Pinpoint the cell where the given text exists, returning its (x, y) midpoint coordinate. 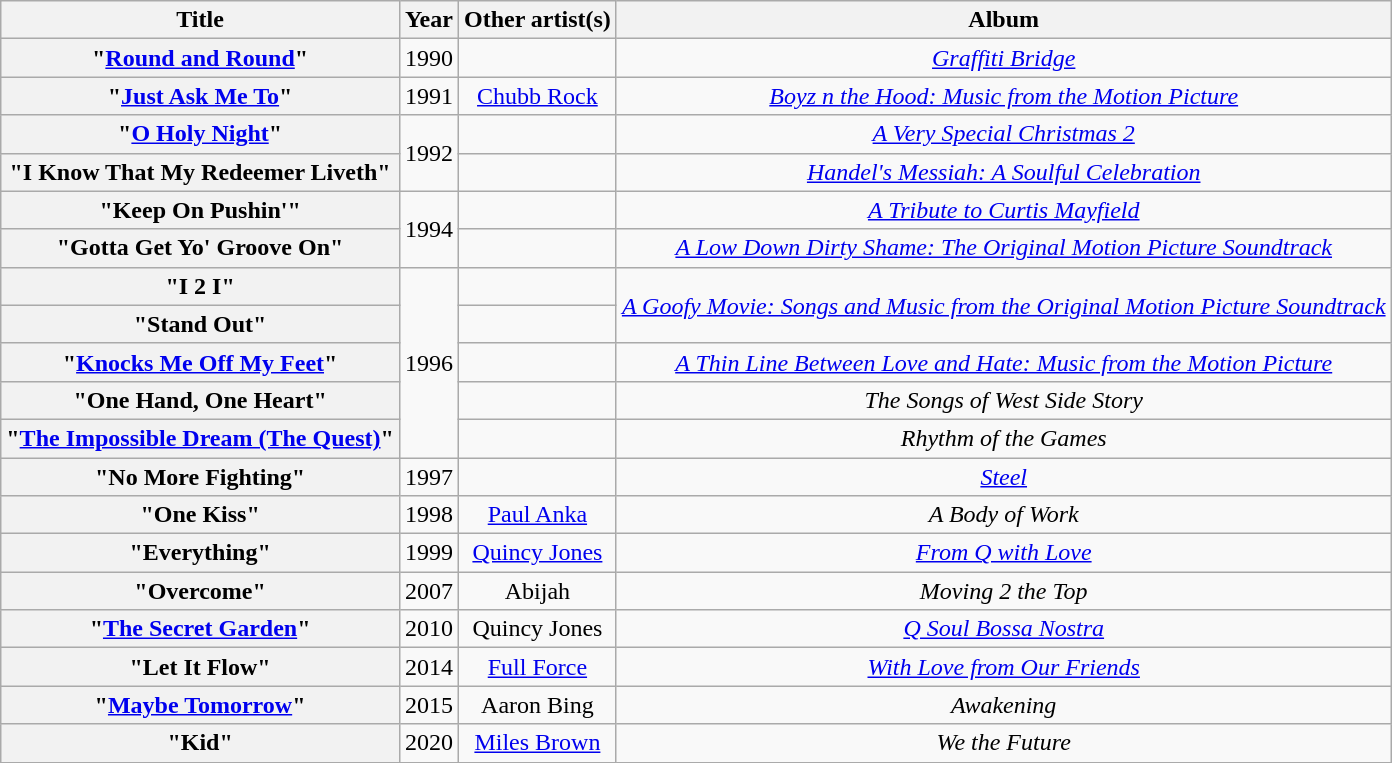
A Goofy Movie: Songs and Music from the Original Motion Picture Soundtrack (1004, 305)
Year (428, 20)
"Kid" (200, 743)
2015 (428, 705)
Boyz n the Hood: Music from the Motion Picture (1004, 96)
A Body of Work (1004, 515)
"Stand Out" (200, 324)
Album (1004, 20)
"Maybe Tomorrow" (200, 705)
"Gotta Get Yo' Groove On" (200, 248)
Q Soul Bossa Nostra (1004, 629)
1996 (428, 362)
1998 (428, 515)
"Round and Round" (200, 58)
A Thin Line Between Love and Hate: Music from the Motion Picture (1004, 362)
1991 (428, 96)
A Very Special Christmas 2 (1004, 134)
Steel (1004, 477)
1992 (428, 153)
Other artist(s) (537, 20)
We the Future (1004, 743)
Chubb Rock (537, 96)
A Tribute to Curtis Mayfield (1004, 210)
"No More Fighting" (200, 477)
Paul Anka (537, 515)
The Songs of West Side Story (1004, 400)
2020 (428, 743)
Graffiti Bridge (1004, 58)
"Just Ask Me To" (200, 96)
Abijah (537, 591)
"O Holy Night" (200, 134)
Full Force (537, 667)
"I Know That My Redeemer Liveth" (200, 172)
Handel's Messiah: A Soulful Celebration (1004, 172)
Rhythm of the Games (1004, 438)
A Low Down Dirty Shame: The Original Motion Picture Soundtrack (1004, 248)
1999 (428, 553)
1997 (428, 477)
"Overcome" (200, 591)
Awakening (1004, 705)
"One Kiss" (200, 515)
"Let It Flow" (200, 667)
"The Impossible Dream (The Quest)" (200, 438)
"One Hand, One Heart" (200, 400)
"Keep On Pushin'" (200, 210)
2007 (428, 591)
With Love from Our Friends (1004, 667)
Aaron Bing (537, 705)
Miles Brown (537, 743)
"I 2 I" (200, 286)
Moving 2 the Top (1004, 591)
"Everything" (200, 553)
2010 (428, 629)
2014 (428, 667)
Title (200, 20)
1994 (428, 229)
"The Secret Garden" (200, 629)
From Q with Love (1004, 553)
"Knocks Me Off My Feet" (200, 362)
1990 (428, 58)
